For the text-containing cell, return its midpoint in [x, y] coordinate format. 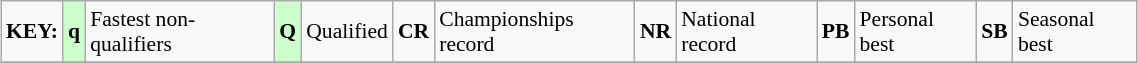
q [74, 32]
NR [656, 32]
CR [414, 32]
Personal best [916, 32]
National record [746, 32]
Championships record [534, 32]
Q [288, 32]
Qualified [347, 32]
PB [836, 32]
Seasonal best [1075, 32]
SB [994, 32]
Fastest non-qualifiers [180, 32]
KEY: [32, 32]
